Identify which cell holds the provided text, then report its [X, Y] central coordinate. 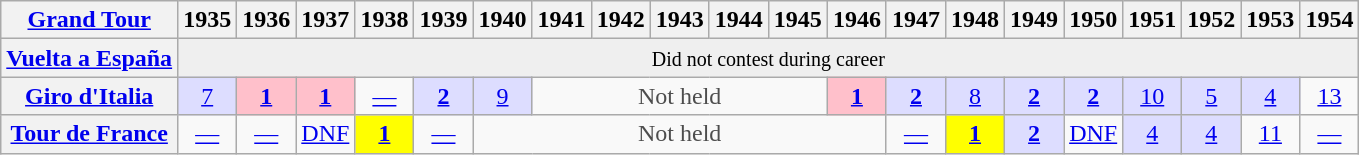
1943 [680, 20]
1950 [1094, 20]
1948 [974, 20]
Did not contest during career [768, 58]
Grand Tour [90, 20]
1935 [208, 20]
Vuelta a España [90, 58]
9 [502, 96]
1953 [1270, 20]
1949 [1034, 20]
11 [1270, 134]
1944 [738, 20]
1946 [856, 20]
5 [1212, 96]
7 [208, 96]
1941 [562, 20]
1938 [384, 20]
1947 [916, 20]
10 [1152, 96]
1945 [798, 20]
13 [1330, 96]
1936 [266, 20]
1954 [1330, 20]
1942 [620, 20]
Giro d'Italia [90, 96]
Tour de France [90, 134]
1951 [1152, 20]
1939 [444, 20]
1937 [326, 20]
1940 [502, 20]
8 [974, 96]
1952 [1212, 20]
